Find where the given text appears and provide that cell's center as (x, y) coordinate. 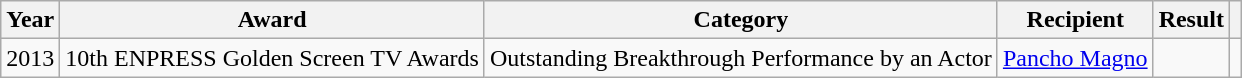
Year (30, 20)
Category (740, 20)
Pancho Magno (1075, 58)
Recipient (1075, 20)
10th ENPRESS Golden Screen TV Awards (272, 58)
Outstanding Breakthrough Performance by an Actor (740, 58)
Result (1191, 20)
Award (272, 20)
2013 (30, 58)
